Return the [X, Y] coordinate for the center point of the cell that contains the specified text.  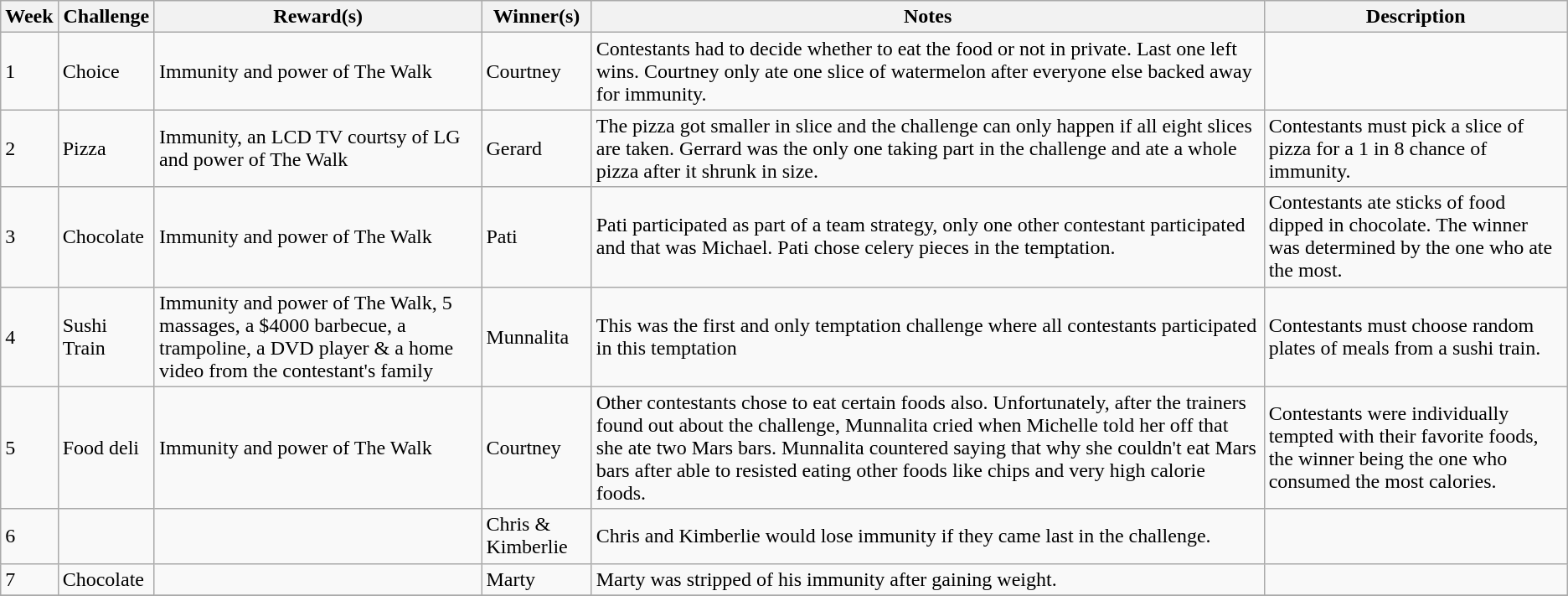
Immunity, an LCD TV courtsy of LG and power of The Walk [317, 148]
Chris & Kimberlie [536, 536]
Marty was stripped of his immunity after gaining weight. [928, 579]
Contestants must pick a slice of pizza for a 1 in 8 chance of immunity. [1416, 148]
5 [29, 448]
Winner(s) [536, 17]
Contestants ate sticks of food dipped in chocolate. The winner was determined by the one who ate the most. [1416, 236]
Pizza [106, 148]
1 [29, 71]
4 [29, 337]
6 [29, 536]
Reward(s) [317, 17]
This was the first and only temptation challenge where all contestants participated in this temptation [928, 337]
Choice [106, 71]
Chris and Kimberlie would lose immunity if they came last in the challenge. [928, 536]
Immunity and power of The Walk, 5 massages, a $4000 barbecue, a trampoline, a DVD player & a home video from the contestant's family [317, 337]
Marty [536, 579]
7 [29, 579]
Contestants must choose random plates of meals from a sushi train. [1416, 337]
Pati [536, 236]
Gerard [536, 148]
Description [1416, 17]
Contestants were individually tempted with their favorite foods, the winner being the one who consumed the most calories. [1416, 448]
Sushi Train [106, 337]
Food deli [106, 448]
2 [29, 148]
Notes [928, 17]
Week [29, 17]
3 [29, 236]
Munnalita [536, 337]
Challenge [106, 17]
